Provide the [x, y] coordinate of the cell's center where the given text is located.  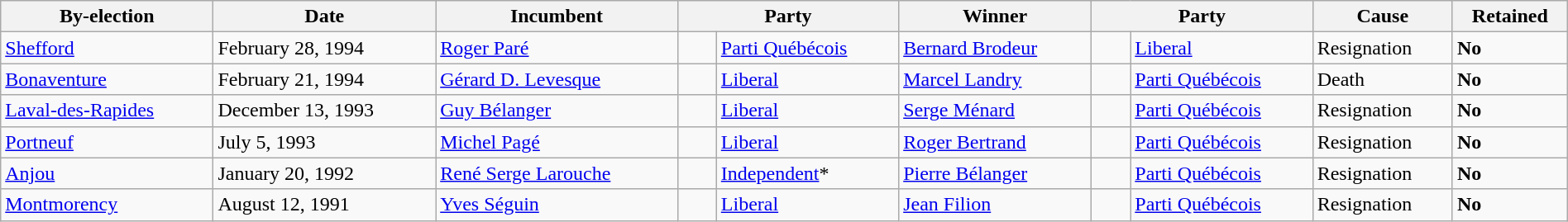
Jean Filion [996, 205]
Bernard Brodeur [996, 48]
Serge Ménard [996, 111]
Marcel Landry [996, 79]
August 12, 1991 [324, 205]
Incumbent [557, 17]
Bonaventure [108, 79]
Michel Pagé [557, 142]
Pierre Bélanger [996, 173]
By-election [108, 17]
Cause [1383, 17]
February 28, 1994 [324, 48]
Anjou [108, 173]
Gérard D. Levesque [557, 79]
Yves Séguin [557, 205]
Winner [996, 17]
Independent* [807, 173]
Laval-des-Rapides [108, 111]
Retained [1510, 17]
Portneuf [108, 142]
Montmorency [108, 205]
Roger Paré [557, 48]
Guy Bélanger [557, 111]
December 13, 1993 [324, 111]
February 21, 1994 [324, 79]
René Serge Larouche [557, 173]
Death [1383, 79]
January 20, 1992 [324, 173]
Shefford [108, 48]
Date [324, 17]
July 5, 1993 [324, 142]
Roger Bertrand [996, 142]
